Find where the given text appears and provide that cell's center as [x, y] coordinate. 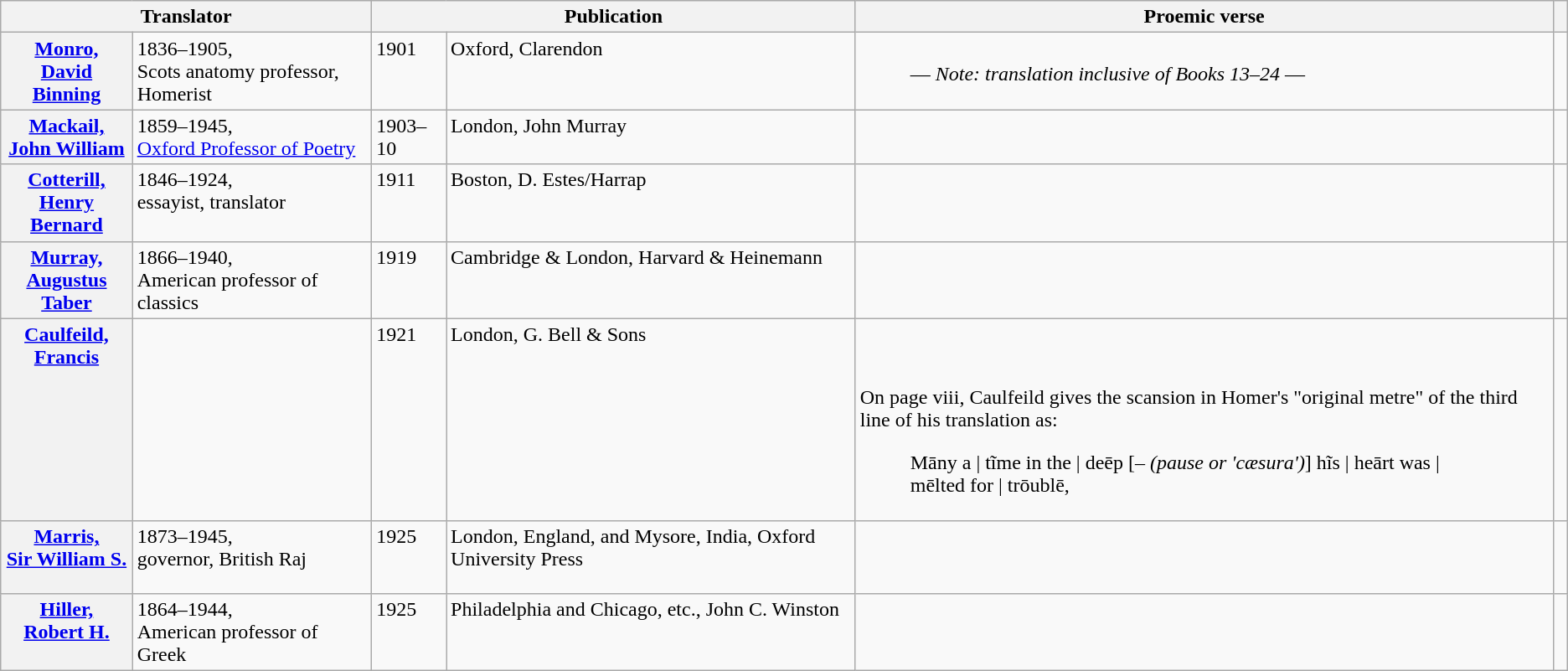
1859–1945,Oxford Professor of Poetry [252, 137]
Murray,Augustus Taber [67, 280]
1864–1944,American professor of Greek [252, 632]
London, John Murray [652, 137]
1873–1945,governor, British Raj [252, 557]
Oxford, Clarendon [652, 71]
1866–1940,American professor of classics [252, 280]
1846–1924,essayist, translator [252, 203]
Translator [186, 17]
Boston, D. Estes/Harrap [652, 203]
1903–10 [409, 137]
1921 [409, 420]
Proemic verse [1204, 17]
1901 [409, 71]
Marris,Sir William S. [67, 557]
Cambridge & London, Harvard & Heinemann [652, 280]
1836–1905,Scots anatomy professor, Homerist [252, 71]
Monro,David Binning [67, 71]
Cotterill,Henry Bernard [67, 203]
London, England, and Mysore, India, Oxford University Press [652, 557]
— Note: translation inclusive of Books 13–24 — [1204, 71]
Mackail,John William [67, 137]
1919 [409, 280]
Philadelphia and Chicago, etc., John C. Winston [652, 632]
Publication [614, 17]
Hiller,Robert H. [67, 632]
London, G. Bell & Sons [652, 420]
1911 [409, 203]
Caulfeild,Francis [67, 420]
